Find where the given text appears and provide that cell's center as [x, y] coordinate. 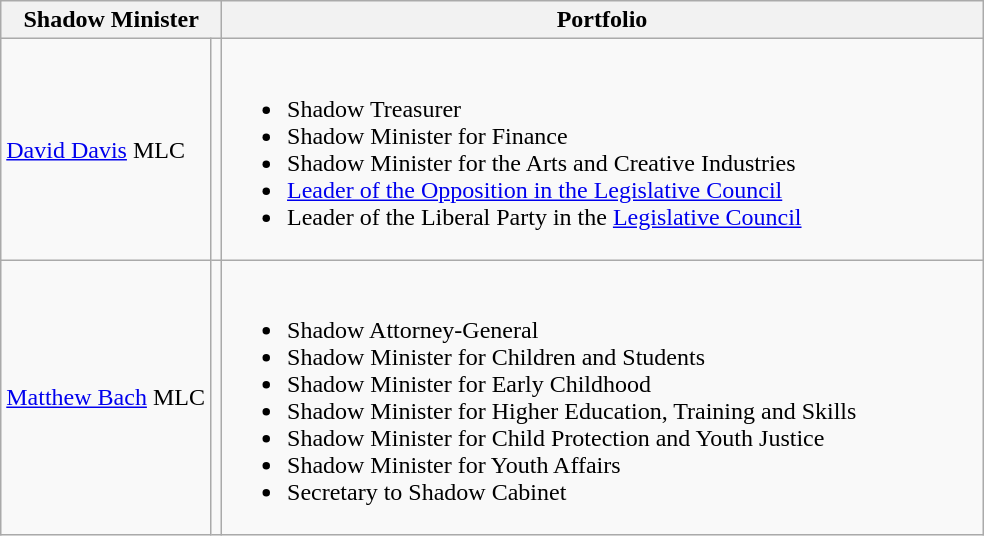
David Davis MLC [106, 150]
Shadow Minister [112, 20]
Portfolio [602, 20]
Matthew Bach MLC [106, 398]
